Extract the [X, Y] coordinate from the center of the cell holding the provided text.  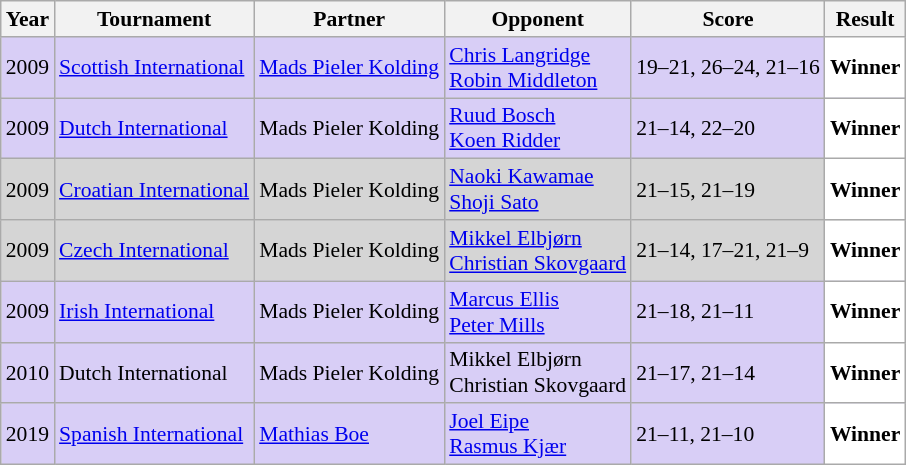
Tournament [154, 19]
Result [866, 19]
Irish International [154, 312]
21–17, 21–14 [728, 372]
Marcus Ellis Peter Mills [538, 312]
21–18, 21–11 [728, 312]
Spanish International [154, 434]
Partner [349, 19]
21–11, 21–10 [728, 434]
Opponent [538, 19]
Year [28, 19]
21–14, 17–21, 21–9 [728, 250]
2010 [28, 372]
Czech International [154, 250]
Mathias Boe [349, 434]
2019 [28, 434]
21–14, 22–20 [728, 128]
Chris Langridge Robin Middleton [538, 68]
Ruud Bosch Koen Ridder [538, 128]
Score [728, 19]
Scottish International [154, 68]
Naoki Kawamae Shoji Sato [538, 190]
19–21, 26–24, 21–16 [728, 68]
21–15, 21–19 [728, 190]
Joel Eipe Rasmus Kjær [538, 434]
Croatian International [154, 190]
